Identify which cell holds the provided text, then report its [X, Y] central coordinate. 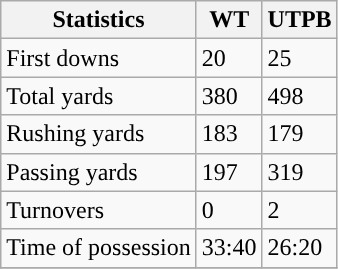
Turnovers [99, 210]
25 [300, 58]
Total yards [99, 96]
179 [300, 134]
WT [229, 20]
498 [300, 96]
Rushing yards [99, 134]
33:40 [229, 248]
183 [229, 134]
380 [229, 96]
Statistics [99, 20]
26:20 [300, 248]
First downs [99, 58]
20 [229, 58]
0 [229, 210]
UTPB [300, 20]
197 [229, 172]
Passing yards [99, 172]
319 [300, 172]
Time of possession [99, 248]
2 [300, 210]
